Search for the cell housing the specified text and yield its [x, y] center coordinate. 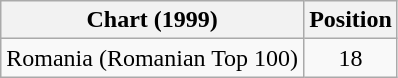
Romania (Romanian Top 100) [152, 58]
Position [351, 20]
Chart (1999) [152, 20]
18 [351, 58]
